Detect which cell encompasses the target text, then output its [x, y] center coordinate. 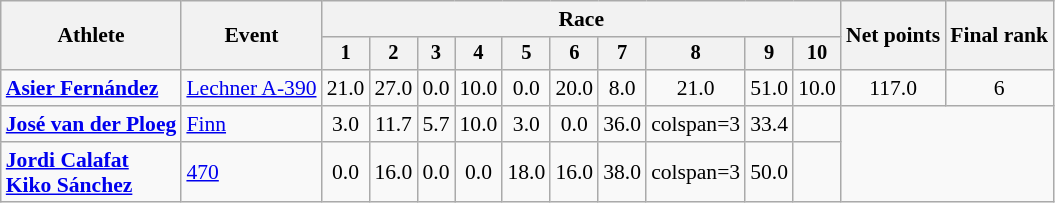
36.0 [622, 124]
18.0 [526, 172]
Race [582, 19]
27.0 [393, 88]
117.0 [893, 88]
33.4 [769, 124]
Event [251, 36]
38.0 [622, 172]
10 [817, 54]
20.0 [574, 88]
5.7 [436, 124]
8.0 [622, 88]
Athlete [92, 36]
11.7 [393, 124]
Jordi CalafatKiko Sánchez [92, 172]
Final rank [999, 36]
Lechner A-390 [251, 88]
51.0 [769, 88]
9 [769, 54]
Asier Fernández [92, 88]
José van der Ploeg [92, 124]
3 [436, 54]
2 [393, 54]
Finn [251, 124]
Net points [893, 36]
1 [346, 54]
8 [696, 54]
7 [622, 54]
4 [478, 54]
50.0 [769, 172]
470 [251, 172]
5 [526, 54]
